Detect which cell encompasses the target text, then output its (X, Y) center coordinate. 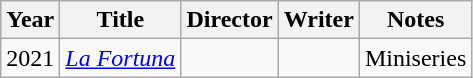
La Fortuna (120, 58)
Title (120, 20)
Director (230, 20)
Miniseries (415, 58)
Year (30, 20)
2021 (30, 58)
Writer (318, 20)
Notes (415, 20)
